Return the (X, Y) coordinate for the center point of the cell that contains the specified text.  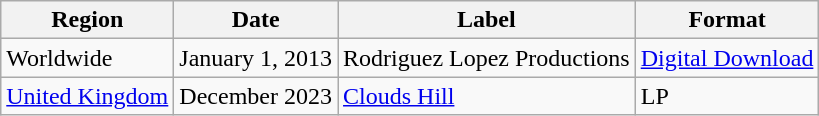
United Kingdom (88, 96)
January 1, 2013 (256, 58)
LP (727, 96)
Format (727, 20)
Digital Download (727, 58)
Worldwide (88, 58)
Date (256, 20)
Label (487, 20)
Rodriguez Lopez Productions (487, 58)
Region (88, 20)
Clouds Hill (487, 96)
December 2023 (256, 96)
